Determine the [X, Y] coordinate at the center of the cell enclosing the given text.  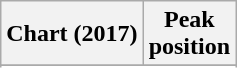
Peakposition [189, 34]
Chart (2017) [72, 34]
